Provide the (X, Y) coordinate of the cell's center where the given text is located.  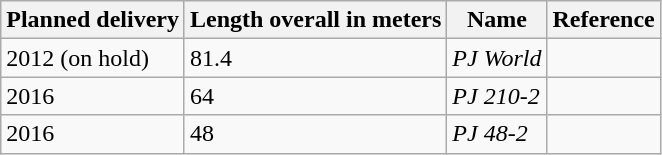
PJ 48-2 (497, 134)
48 (315, 134)
PJ 210-2 (497, 96)
2012 (on hold) (93, 58)
Length overall in meters (315, 20)
Planned delivery (93, 20)
64 (315, 96)
81.4 (315, 58)
Reference (604, 20)
Name (497, 20)
PJ World (497, 58)
